Output the (X, Y) coordinate of the center of the cell containing the given text.  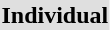
Individual (55, 15)
